Locate the cell with the specified text and output its (X, Y) center coordinate. 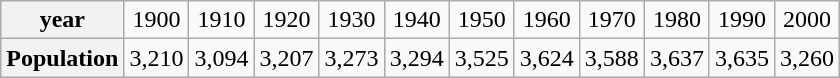
3,525 (482, 58)
1910 (222, 20)
1990 (742, 20)
1950 (482, 20)
3,624 (546, 58)
1940 (416, 20)
3,635 (742, 58)
3,094 (222, 58)
3,294 (416, 58)
1920 (286, 20)
1900 (156, 20)
1960 (546, 20)
year (62, 20)
3,273 (352, 58)
3,210 (156, 58)
1930 (352, 20)
1980 (676, 20)
3,637 (676, 58)
Population (62, 58)
3,260 (806, 58)
1970 (612, 20)
2000 (806, 20)
3,207 (286, 58)
3,588 (612, 58)
